Find where the given text appears and provide that cell's center as [X, Y] coordinate. 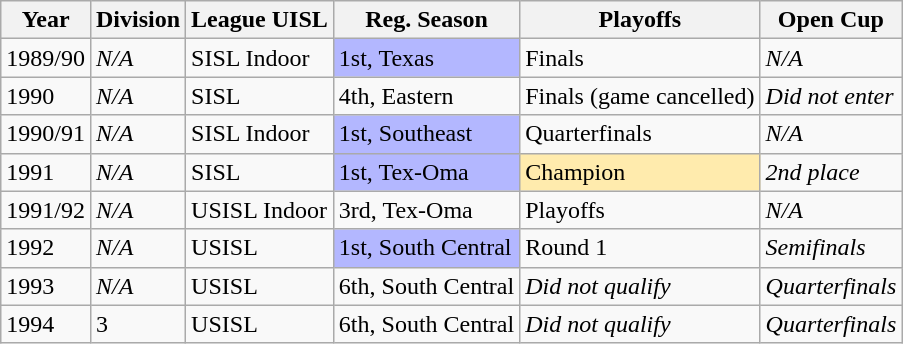
1991/92 [46, 210]
1993 [46, 286]
1992 [46, 248]
Did not enter [831, 96]
Division [138, 20]
2nd place [831, 172]
Finals [640, 58]
1989/90 [46, 58]
Reg. Season [426, 20]
1st, Southeast [426, 134]
Round 1 [640, 248]
League UISL [260, 20]
Semifinals [831, 248]
Open Cup [831, 20]
1990 [46, 96]
1990/91 [46, 134]
1991 [46, 172]
Champion [640, 172]
Finals (game cancelled) [640, 96]
1994 [46, 324]
1st, South Central [426, 248]
1st, Tex-Oma [426, 172]
1st, Texas [426, 58]
USISL Indoor [260, 210]
Year [46, 20]
3rd, Tex-Oma [426, 210]
3 [138, 324]
4th, Eastern [426, 96]
